Return the [X, Y] coordinate for the center point of the cell that contains the specified text.  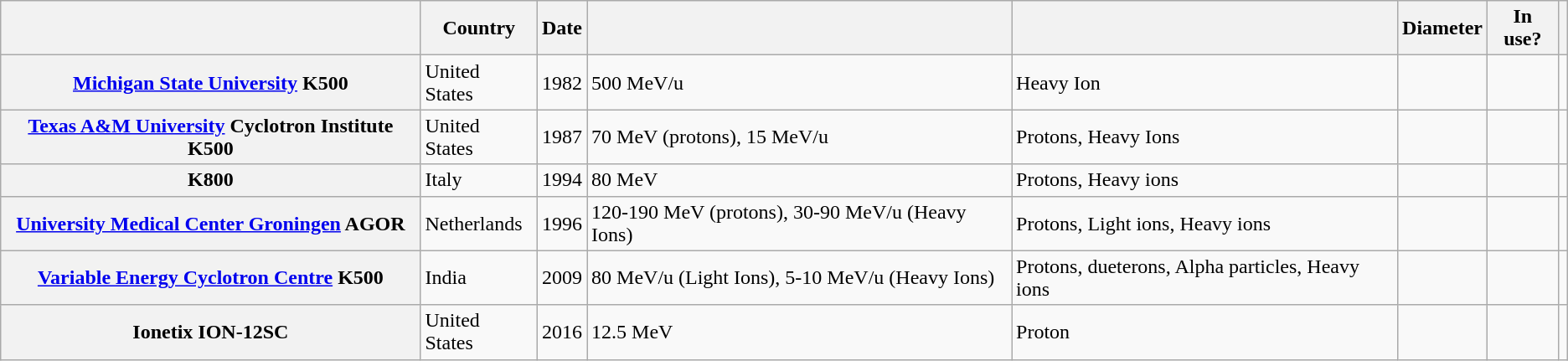
Protons, Heavy Ions [1204, 137]
1982 [561, 82]
Ionetix ION-12SC [211, 332]
Italy [479, 180]
Netherlands [479, 223]
120-190 MeV (protons), 30-90 MeV/u (Heavy Ions) [799, 223]
1994 [561, 180]
Proton [1204, 332]
Country [479, 28]
University Medical Center Groningen AGOR [211, 223]
70 MeV (protons), 15 MeV/u [799, 137]
Protons, dueterons, Alpha particles, Heavy ions [1204, 278]
2009 [561, 278]
Protons, Heavy ions [1204, 180]
80 MeV/u (Light Ions), 5-10 MeV/u (Heavy Ions) [799, 278]
500 MeV/u [799, 82]
Texas A&M University Cyclotron Institute K500 [211, 137]
Date [561, 28]
12.5 MeV [799, 332]
Diameter [1442, 28]
K800 [211, 180]
Michigan State University K500 [211, 82]
Variable Energy Cyclotron Centre K500 [211, 278]
Heavy Ion [1204, 82]
India [479, 278]
80 MeV [799, 180]
2016 [561, 332]
Protons, Light ions, Heavy ions [1204, 223]
1996 [561, 223]
1987 [561, 137]
In use? [1523, 28]
